Identify which cell holds the provided text, then report its [X, Y] central coordinate. 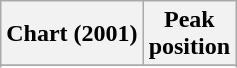
Peakposition [189, 34]
Chart (2001) [72, 34]
